Provide the [x, y] coordinate of the cell's center where the given text is located.  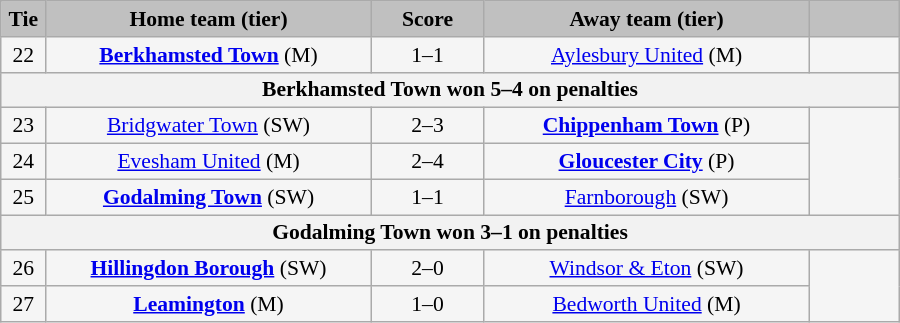
Farnborough (SW) [647, 197]
23 [24, 126]
2–4 [427, 162]
Chippenham Town (P) [647, 126]
24 [24, 162]
Bridgwater Town (SW) [209, 126]
Aylesbury United (M) [647, 55]
Godalming Town (SW) [209, 197]
Windsor & Eton (SW) [647, 269]
Hillingdon Borough (SW) [209, 269]
Away team (tier) [647, 19]
Berkhamsted Town won 5–4 on penalties [450, 90]
Godalming Town won 3–1 on penalties [450, 233]
2–3 [427, 126]
25 [24, 197]
Berkhamsted Town (M) [209, 55]
2–0 [427, 269]
Bedworth United (M) [647, 304]
27 [24, 304]
Leamington (M) [209, 304]
Home team (tier) [209, 19]
Gloucester City (P) [647, 162]
Evesham United (M) [209, 162]
Score [427, 19]
22 [24, 55]
Tie [24, 19]
26 [24, 269]
1–0 [427, 304]
